Extract the [X, Y] coordinate from the center of the cell holding the provided text.  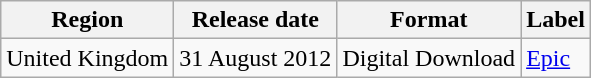
Format [429, 20]
31 August 2012 [256, 58]
Label [556, 20]
United Kingdom [88, 58]
Digital Download [429, 58]
Epic [556, 58]
Region [88, 20]
Release date [256, 20]
